Detect which cell encompasses the target text, then output its (x, y) center coordinate. 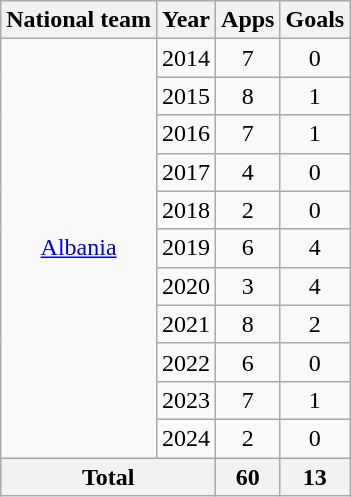
2024 (186, 438)
2018 (186, 210)
3 (248, 286)
National team (79, 20)
2021 (186, 324)
2016 (186, 134)
Albania (79, 248)
2015 (186, 96)
2020 (186, 286)
Total (108, 477)
60 (248, 477)
2023 (186, 400)
2019 (186, 248)
Goals (315, 20)
2022 (186, 362)
2014 (186, 58)
2017 (186, 172)
13 (315, 477)
Year (186, 20)
Apps (248, 20)
